Search for the cell housing the specified text and yield its (x, y) center coordinate. 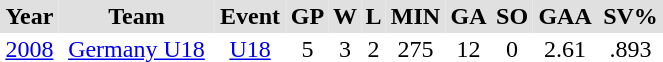
Team (136, 16)
GA (469, 16)
MIN (415, 16)
GP (308, 16)
SO (512, 16)
L (373, 16)
SV% (630, 16)
GAA (566, 16)
Event (250, 16)
W (346, 16)
Year (30, 16)
